Detect which cell encompasses the target text, then output its (X, Y) center coordinate. 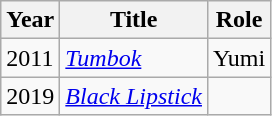
Yumi (240, 58)
2011 (30, 58)
Title (134, 20)
Role (240, 20)
Black Lipstick (134, 96)
Year (30, 20)
2019 (30, 96)
Tumbok (134, 58)
